Output the [x, y] coordinate of the center of the cell containing the given text.  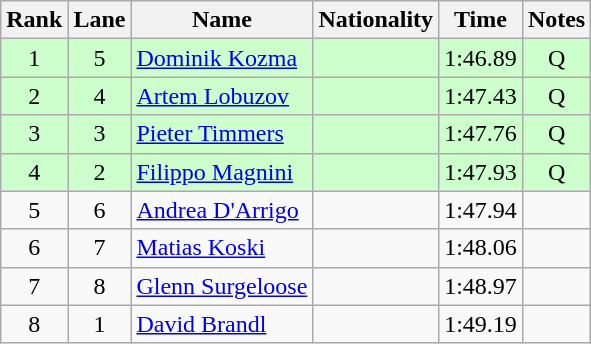
Pieter Timmers [222, 134]
1:48.06 [481, 248]
Time [481, 20]
1:47.94 [481, 210]
1:47.76 [481, 134]
1:47.93 [481, 172]
Name [222, 20]
Notes [556, 20]
1:49.19 [481, 324]
1:47.43 [481, 96]
1:46.89 [481, 58]
Lane [100, 20]
Glenn Surgeloose [222, 286]
1:48.97 [481, 286]
Filippo Magnini [222, 172]
Rank [34, 20]
Nationality [376, 20]
David Brandl [222, 324]
Dominik Kozma [222, 58]
Andrea D'Arrigo [222, 210]
Matias Koski [222, 248]
Artem Lobuzov [222, 96]
